Identify which cell holds the provided text, then report its [X, Y] central coordinate. 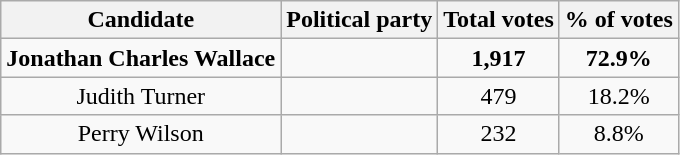
Perry Wilson [141, 134]
Jonathan Charles Wallace [141, 58]
% of votes [618, 20]
479 [499, 96]
Political party [360, 20]
Candidate [141, 20]
72.9% [618, 58]
Total votes [499, 20]
Judith Turner [141, 96]
1,917 [499, 58]
18.2% [618, 96]
232 [499, 134]
8.8% [618, 134]
